For the text-containing cell, return its midpoint in [X, Y] coordinate format. 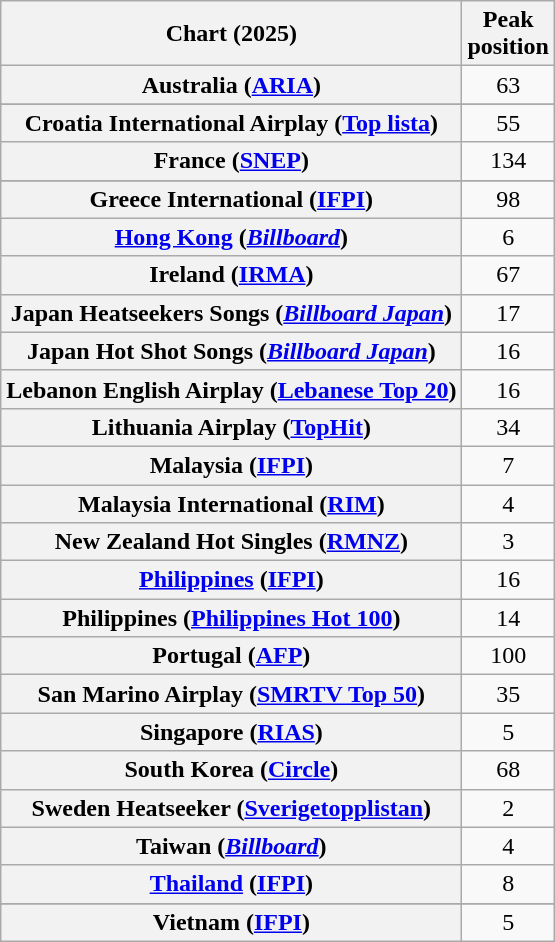
134 [508, 161]
South Korea (Circle) [232, 770]
France (SNEP) [232, 161]
Ireland (IRMA) [232, 275]
New Zealand Hot Singles (RMNZ) [232, 542]
Philippines (IFPI) [232, 580]
Croatia International Airplay (Top lista) [232, 123]
Sweden Heatseeker (Sverigetopplistan) [232, 808]
55 [508, 123]
100 [508, 656]
Lebanon English Airplay (Lebanese Top 20) [232, 389]
2 [508, 808]
Greece International (IFPI) [232, 199]
Hong Kong (Billboard) [232, 237]
Australia (ARIA) [232, 85]
6 [508, 237]
Chart (2025) [232, 34]
14 [508, 618]
Portugal (AFP) [232, 656]
17 [508, 313]
34 [508, 427]
Peakposition [508, 34]
Thailand (IFPI) [232, 884]
Malaysia International (RIM) [232, 503]
98 [508, 199]
35 [508, 694]
Lithuania Airplay (TopHit) [232, 427]
7 [508, 465]
68 [508, 770]
Taiwan (Billboard) [232, 846]
3 [508, 542]
Singapore (RIAS) [232, 732]
8 [508, 884]
Japan Heatseekers Songs (Billboard Japan) [232, 313]
Japan Hot Shot Songs (Billboard Japan) [232, 351]
67 [508, 275]
Vietnam (IFPI) [232, 922]
San Marino Airplay (SMRTV Top 50) [232, 694]
Philippines (Philippines Hot 100) [232, 618]
63 [508, 85]
Malaysia (IFPI) [232, 465]
